Detect which cell encompasses the target text, then output its [X, Y] center coordinate. 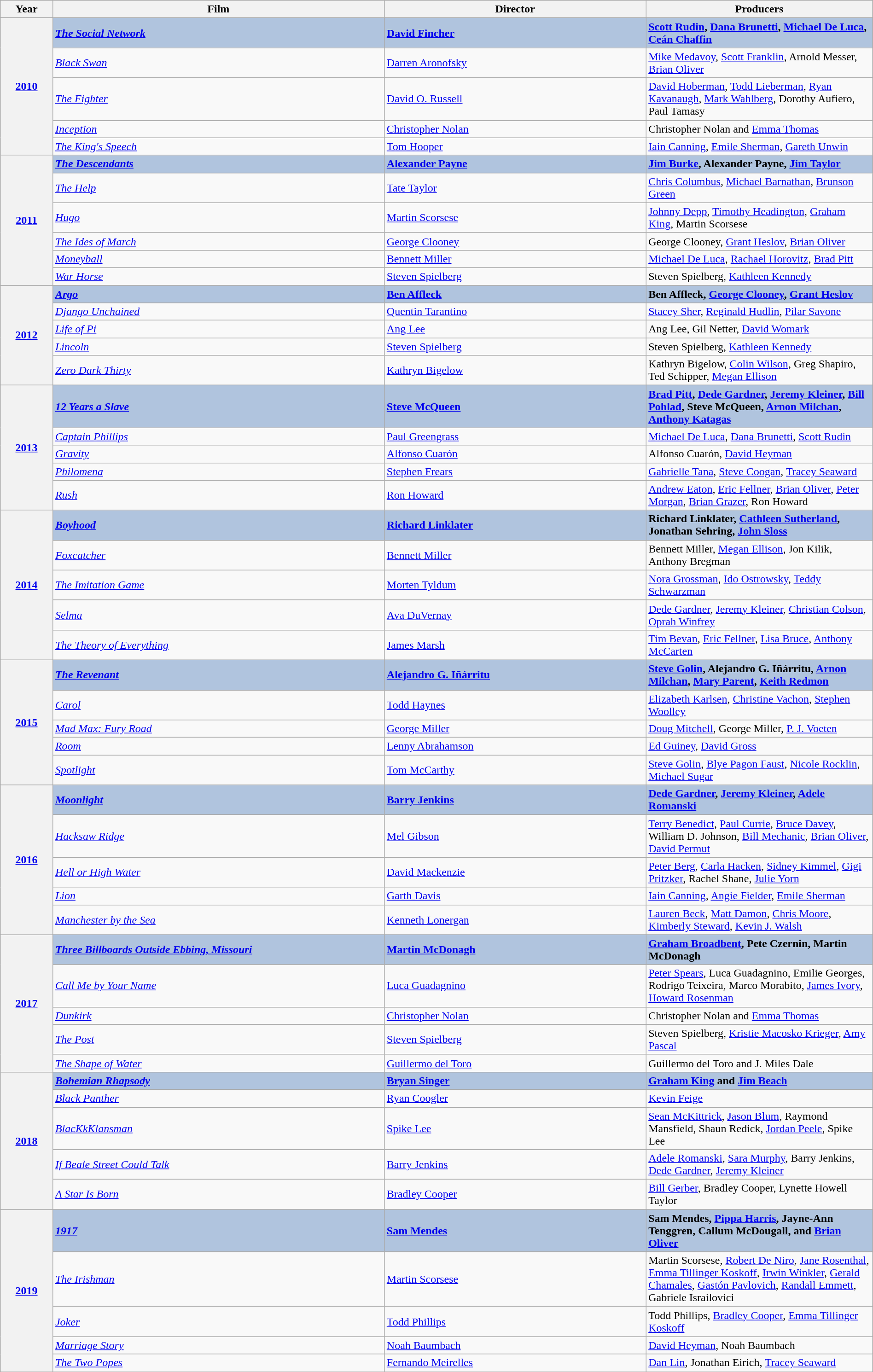
War Horse [218, 276]
The King's Speech [218, 146]
2011 [27, 220]
Room [218, 746]
2017 [27, 1003]
Morten Tyldum [515, 585]
Todd Phillips [515, 1321]
Spotlight [218, 770]
Ben Affleck, George Clooney, Grant Heslov [760, 294]
David Heyman, Noah Baumbach [760, 1345]
2013 [27, 448]
Iain Canning, Angie Fielder, Emile Sherman [760, 896]
James Marsh [515, 645]
The Fighter [218, 99]
Doug Mitchell, George Miller, P. J. Voeten [760, 729]
Tom Hooper [515, 146]
Director [515, 9]
Carol [218, 704]
Boyhood [218, 525]
Film [218, 9]
Marriage Story [218, 1345]
1917 [218, 1231]
Darren Aronofsky [515, 63]
Terry Benedict, Paul Currie, Bruce Davey, William D. Johnson, Bill Mechanic, Brian Oliver, David Permut [760, 836]
Moneyball [218, 259]
Lion [218, 896]
Life of Pi [218, 329]
Ang Lee, Gil Netter, David Womark [760, 329]
The Shape of Water [218, 1063]
Sean McKittrick, Jason Blum, Raymond Mansfield, Shaun Redick, Jordan Peele, Spike Lee [760, 1128]
Kevin Feige [760, 1098]
Joker [218, 1321]
Captain Phillips [218, 436]
Graham Broadbent, Pete Czernin, Martin McDonagh [760, 949]
Tate Taylor [515, 188]
Ang Lee [515, 329]
12 Years a Slave [218, 407]
Steve Golin, Blye Pagon Faust, Nicole Rocklin, Michael Sugar [760, 770]
Richard Linklater [515, 525]
Sam Mendes [515, 1231]
Three Billboards Outside Ebbing, Missouri [218, 949]
Garth Davis [515, 896]
Guillermo del Toro and J. Miles Dale [760, 1063]
2010 [27, 87]
The Post [218, 1040]
Elizabeth Karlsen, Christine Vachon, Stephen Woolley [760, 704]
BlacKkKlansman [218, 1128]
Luca Guadagnino [515, 986]
A Star Is Born [218, 1194]
Stephen Frears [515, 471]
The Imitation Game [218, 585]
Alexander Payne [515, 164]
Gabrielle Tana, Steve Coogan, Tracey Seaward [760, 471]
Zero Dark Thirty [218, 370]
Producers [760, 9]
2012 [27, 335]
2019 [27, 1291]
Dunkirk [218, 1016]
Guillermo del Toro [515, 1063]
Bohemian Rhapsody [218, 1081]
Dede Gardner, Jeremy Kleiner, Christian Colson, Oprah Winfrey [760, 615]
Lenny Abrahamson [515, 746]
Fernando Meirelles [515, 1363]
Kathryn Bigelow, Colin Wilson, Greg Shapiro, Ted Schipper, Megan Ellison [760, 370]
Stacey Sher, Reginald Hudlin, Pilar Savone [760, 312]
Hacksaw Ridge [218, 836]
Steve Golin, Alejandro G. Iñárritu, Arnon Milchan, Mary Parent, Keith Redmon [760, 675]
Moonlight [218, 800]
Johnny Depp, Timothy Headington, Graham King, Martin Scorsese [760, 217]
Ed Guiney, David Gross [760, 746]
George Clooney, Grant Heslov, Brian Oliver [760, 241]
George Clooney [515, 241]
Black Panther [218, 1098]
Michael De Luca, Dana Brunetti, Scott Rudin [760, 436]
The Help [218, 188]
Rush [218, 495]
2014 [27, 585]
The Descendants [218, 164]
Graham King and Jim Beach [760, 1081]
The Ides of March [218, 241]
Hugo [218, 217]
Andrew Eaton, Eric Fellner, Brian Oliver, Peter Morgan, Brian Grazer, Ron Howard [760, 495]
Inception [218, 129]
Lincoln [218, 347]
Ben Affleck [515, 294]
Year [27, 9]
The Revenant [218, 675]
2016 [27, 860]
Mike Medavoy, Scott Franklin, Arnold Messer, Brian Oliver [760, 63]
Alejandro G. Iñárritu [515, 675]
Selma [218, 615]
Alfonso Cuarón, David Heyman [760, 454]
Richard Linklater, Cathleen Sutherland, Jonathan Sehring, John Sloss [760, 525]
Paul Greengrass [515, 436]
Dede Gardner, Jeremy Kleiner, Adele Romanski [760, 800]
Steven Spielberg, Kristie Macosko Krieger, Amy Pascal [760, 1040]
Adele Romanski, Sara Murphy, Barry Jenkins, Dede Gardner, Jeremy Kleiner [760, 1165]
Peter Berg, Carla Hacken, Sidney Kimmel, Gigi Pritzker, Rachel Shane, Julie Yorn [760, 872]
The Two Popes [218, 1363]
Ava DuVernay [515, 615]
Gravity [218, 454]
Nora Grossman, Ido Ostrowsky, Teddy Schwarzman [760, 585]
Spike Lee [515, 1128]
The Social Network [218, 33]
Argo [218, 294]
Peter Spears, Luca Guadagnino, Emilie Georges, Rodrigo Teixeira, Marco Morabito, James Ivory, Howard Rosenman [760, 986]
Kathryn Bigelow [515, 370]
Steve McQueen [515, 407]
Scott Rudin, Dana Brunetti, Michael De Luca, Ceán Chaffin [760, 33]
Manchester by the Sea [218, 920]
Bill Gerber, Bradley Cooper, Lynette Howell Taylor [760, 1194]
Django Unchained [218, 312]
Michael De Luca, Rachael Horovitz, Brad Pitt [760, 259]
Brad Pitt, Dede Gardner, Jeremy Kleiner, Bill Pohlad, Steve McQueen, Arnon Milchan, Anthony Katagas [760, 407]
Dan Lin, Jonathan Eirich, Tracey Seaward [760, 1363]
David Hoberman, Todd Lieberman, Ryan Kavanaugh, Mark Wahlberg, Dorothy Aufiero, Paul Tamasy [760, 99]
2015 [27, 722]
Tim Bevan, Eric Fellner, Lisa Bruce, Anthony McCarten [760, 645]
Chris Columbus, Michael Barnathan, Brunson Green [760, 188]
Tom McCarthy [515, 770]
Bryan Singer [515, 1081]
Philomena [218, 471]
Todd Haynes [515, 704]
David Fincher [515, 33]
If Beale Street Could Talk [218, 1165]
David O. Russell [515, 99]
Bradley Cooper [515, 1194]
Todd Phillips, Bradley Cooper, Emma Tillinger Koskoff [760, 1321]
Iain Canning, Emile Sherman, Gareth Unwin [760, 146]
Lauren Beck, Matt Damon, Chris Moore, Kimberly Steward, Kevin J. Walsh [760, 920]
Noah Baumbach [515, 1345]
Bennett Miller, Megan Ellison, Jon Kilik, Anthony Bregman [760, 555]
David Mackenzie [515, 872]
Martin McDonagh [515, 949]
Jim Burke, Alexander Payne, Jim Taylor [760, 164]
Kenneth Lonergan [515, 920]
2018 [27, 1140]
The Irishman [218, 1279]
Ron Howard [515, 495]
Mad Max: Fury Road [218, 729]
Sam Mendes, Pippa Harris, Jayne-Ann Tenggren, Callum McDougall, and Brian Oliver [760, 1231]
Black Swan [218, 63]
George Miller [515, 729]
Hell or High Water [218, 872]
Foxcatcher [218, 555]
Quentin Tarantino [515, 312]
Ryan Coogler [515, 1098]
Alfonso Cuarón [515, 454]
Mel Gibson [515, 836]
Call Me by Your Name [218, 986]
The Theory of Everything [218, 645]
